Pinpoint the cell where the given text exists, returning its (x, y) midpoint coordinate. 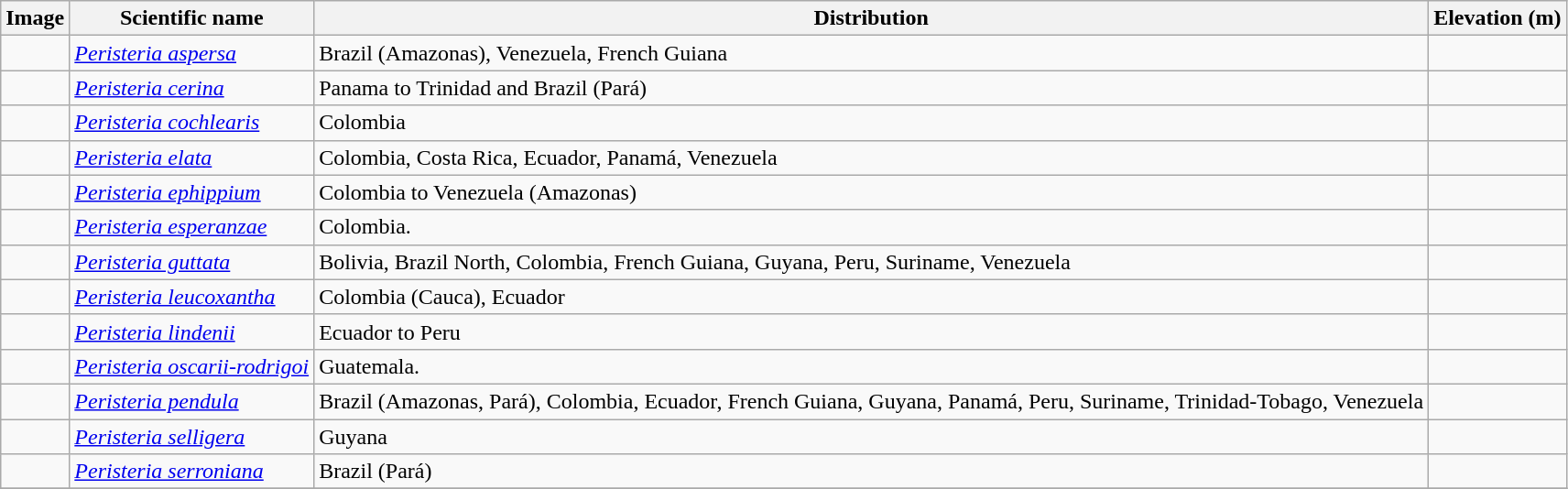
Guyana (872, 437)
Colombia (872, 123)
Peristeria ephippium (192, 192)
Elevation (m) (1497, 18)
Colombia, Costa Rica, Ecuador, Panamá, Venezuela (872, 158)
Colombia. (872, 227)
Scientific name (192, 18)
Panama to Trinidad and Brazil (Pará) (872, 88)
Peristeria pendula (192, 401)
Colombia to Venezuela (Amazonas) (872, 192)
Brazil (Amazonas, Pará), Colombia, Ecuador, French Guiana, Guyana, Panamá, Peru, Suriname, Trinidad-Tobago, Venezuela (872, 401)
Peristeria oscarii-rodrigoi (192, 366)
Guatemala. (872, 366)
Peristeria cochlearis (192, 123)
Distribution (872, 18)
Peristeria esperanzae (192, 227)
Image (35, 18)
Peristeria lindenii (192, 331)
Peristeria leucoxantha (192, 297)
Colombia (Cauca), Ecuador (872, 297)
Peristeria cerina (192, 88)
Brazil (Amazonas), Venezuela, French Guiana (872, 53)
Ecuador to Peru (872, 331)
Peristeria aspersa (192, 53)
Peristeria serroniana (192, 472)
Peristeria elata (192, 158)
Bolivia, Brazil North, Colombia, French Guiana, Guyana, Peru, Suriname, Venezuela (872, 262)
Peristeria selligera (192, 437)
Peristeria guttata (192, 262)
Brazil (Pará) (872, 472)
